Find where the given text appears and provide that cell's center as [X, Y] coordinate. 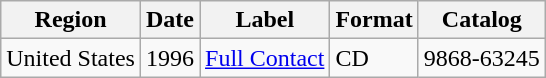
1996 [170, 58]
United States [71, 58]
CD [374, 58]
Region [71, 20]
Catalog [482, 20]
Full Contact [265, 58]
Date [170, 20]
Label [265, 20]
Format [374, 20]
9868-63245 [482, 58]
